Provide the (x, y) coordinate of the cell's center where the given text is located.  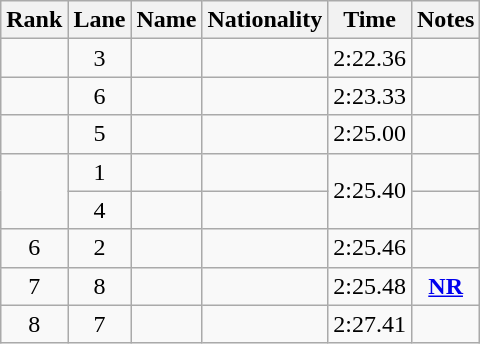
2:25.00 (370, 134)
3 (100, 58)
Lane (100, 20)
Notes (445, 20)
2:25.48 (370, 286)
4 (100, 210)
2:25.46 (370, 248)
2:23.33 (370, 96)
NR (445, 286)
2 (100, 248)
2:27.41 (370, 324)
Rank (34, 20)
2:22.36 (370, 58)
Name (166, 20)
5 (100, 134)
Time (370, 20)
1 (100, 172)
Nationality (265, 20)
2:25.40 (370, 191)
